Extract the (X, Y) coordinate from the center of the cell holding the provided text.  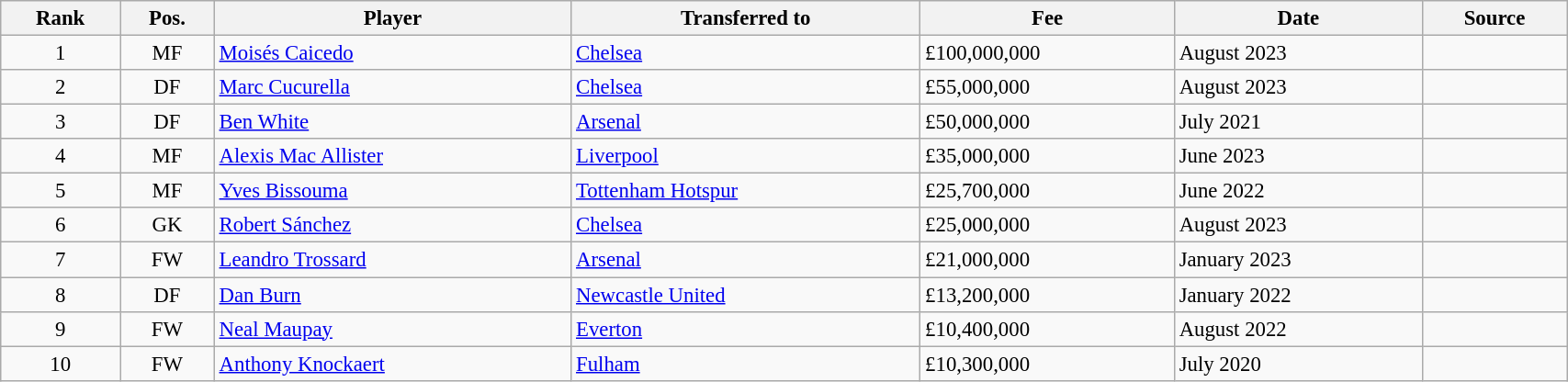
£13,200,000 (1047, 295)
£25,700,000 (1047, 191)
5 (61, 191)
9 (61, 329)
Ben White (392, 122)
£100,000,000 (1047, 53)
£55,000,000 (1047, 87)
8 (61, 295)
July 2021 (1298, 122)
Fulham (746, 364)
3 (61, 122)
Pos. (167, 18)
Source (1494, 18)
6 (61, 225)
August 2022 (1298, 329)
Moisés Caicedo (392, 53)
2 (61, 87)
Yves Bissouma (392, 191)
Neal Maupay (392, 329)
Leandro Trossard (392, 260)
July 2020 (1298, 364)
Everton (746, 329)
June 2022 (1298, 191)
Transferred to (746, 18)
Alexis Mac Allister (392, 156)
GK (167, 225)
January 2022 (1298, 295)
Marc Cucurella (392, 87)
Tottenham Hotspur (746, 191)
£21,000,000 (1047, 260)
4 (61, 156)
January 2023 (1298, 260)
7 (61, 260)
Fee (1047, 18)
Anthony Knockaert (392, 364)
Robert Sánchez (392, 225)
Rank (61, 18)
£25,000,000 (1047, 225)
Liverpool (746, 156)
1 (61, 53)
June 2023 (1298, 156)
Date (1298, 18)
Player (392, 18)
£50,000,000 (1047, 122)
10 (61, 364)
Newcastle United (746, 295)
£10,400,000 (1047, 329)
£35,000,000 (1047, 156)
Dan Burn (392, 295)
£10,300,000 (1047, 364)
